From the cell containing the given text, extract its center point as (X, Y) coordinate. 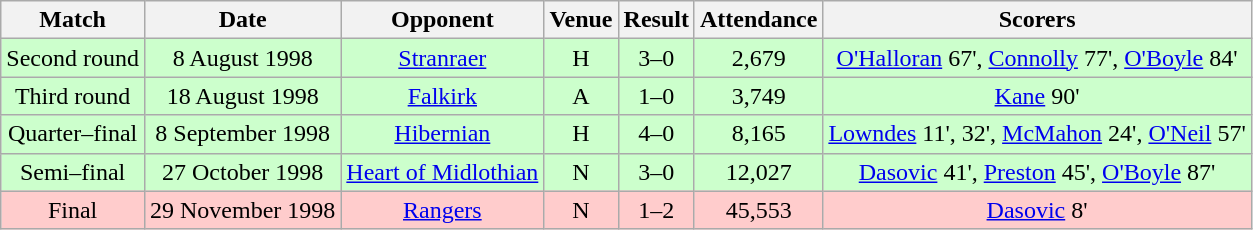
Heart of Midlothian (442, 172)
Result (656, 20)
Second round (73, 58)
8,165 (758, 134)
Rangers (442, 210)
Final (73, 210)
8 August 1998 (242, 58)
Kane 90' (1037, 96)
Venue (581, 20)
Lowndes 11', 32', McMahon 24', O'Neil 57' (1037, 134)
Date (242, 20)
Stranraer (442, 58)
1–0 (656, 96)
Scorers (1037, 20)
O'Halloran 67', Connolly 77', O'Boyle 84' (1037, 58)
12,027 (758, 172)
8 September 1998 (242, 134)
Attendance (758, 20)
Match (73, 20)
Hibernian (442, 134)
3,749 (758, 96)
18 August 1998 (242, 96)
27 October 1998 (242, 172)
Opponent (442, 20)
Semi–final (73, 172)
29 November 1998 (242, 210)
Third round (73, 96)
A (581, 96)
4–0 (656, 134)
1–2 (656, 210)
2,679 (758, 58)
Dasovic 41', Preston 45', O'Boyle 87' (1037, 172)
Falkirk (442, 96)
Dasovic 8' (1037, 210)
Quarter–final (73, 134)
45,553 (758, 210)
